Scan for the cell matching the given text and deliver its [x, y] coordinate at center. 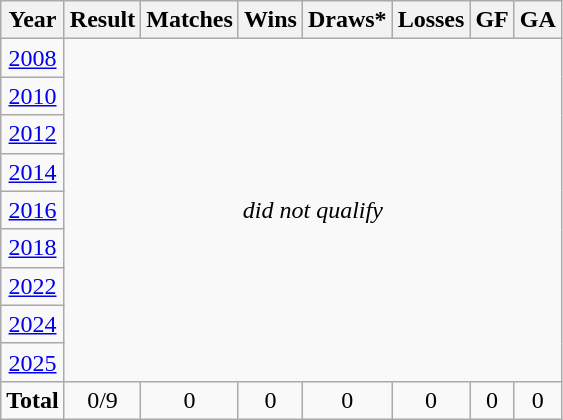
2018 [33, 248]
2025 [33, 362]
2010 [33, 96]
GA [538, 20]
Draws* [347, 20]
did not qualify [312, 210]
Losses [431, 20]
Matches [190, 20]
GF [492, 20]
0/9 [102, 400]
Result [102, 20]
2022 [33, 286]
2024 [33, 324]
2016 [33, 210]
Year [33, 20]
2014 [33, 172]
Total [33, 400]
Wins [270, 20]
2012 [33, 134]
2008 [33, 58]
